From the cell containing the given text, extract its center point as [X, Y] coordinate. 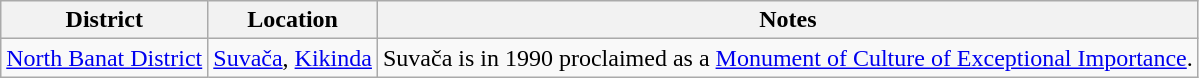
North Banat District [104, 58]
District [104, 20]
Location [293, 20]
Notes [788, 20]
Suvača is in 1990 proclaimed as a Monument of Culture of Exceptional Importance. [788, 58]
Suvača, Kikinda [293, 58]
